Find where the given text appears and provide that cell's center as (X, Y) coordinate. 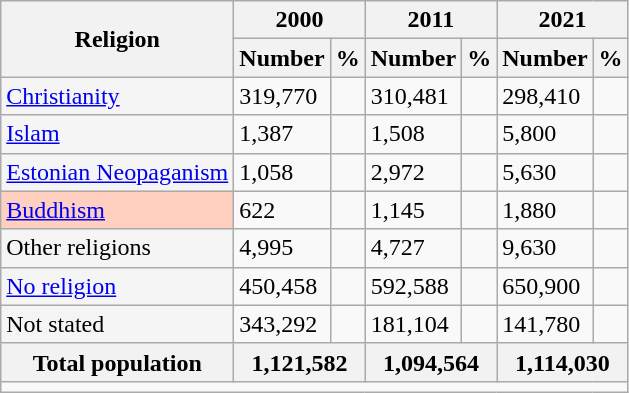
Religion (118, 39)
2000 (300, 20)
2011 (430, 20)
1,508 (413, 134)
1,094,564 (430, 362)
2021 (562, 20)
319,770 (282, 96)
592,588 (413, 286)
5,630 (545, 172)
Total population (118, 362)
450,458 (282, 286)
4,995 (282, 248)
Other religions (118, 248)
310,481 (413, 96)
Islam (118, 134)
343,292 (282, 324)
1,387 (282, 134)
Christianity (118, 96)
650,900 (545, 286)
4,727 (413, 248)
141,780 (545, 324)
1,880 (545, 210)
2,972 (413, 172)
1,121,582 (300, 362)
181,104 (413, 324)
1,145 (413, 210)
1,058 (282, 172)
Estonian Neopaganism (118, 172)
Buddhism (118, 210)
1,114,030 (562, 362)
No religion (118, 286)
5,800 (545, 134)
298,410 (545, 96)
622 (282, 210)
Not stated (118, 324)
9,630 (545, 248)
